Return (X, Y) of the center of cell containing provided text 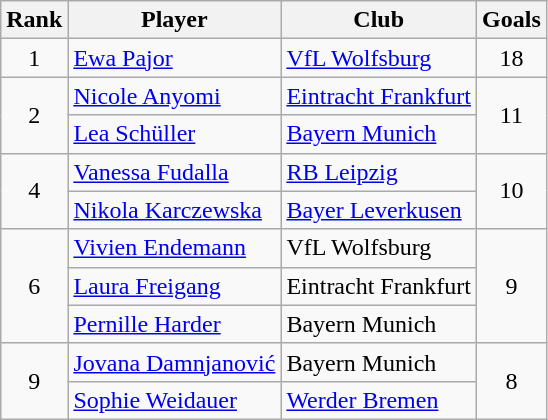
Lea Schüller (174, 134)
Nikola Karczewska (174, 210)
1 (34, 58)
Nicole Anyomi (174, 96)
10 (512, 191)
Ewa Pajor (174, 58)
Bayer Leverkusen (379, 210)
RB Leipzig (379, 172)
2 (34, 115)
Vivien Endemann (174, 248)
18 (512, 58)
Werder Bremen (379, 400)
6 (34, 286)
Goals (512, 20)
Pernille Harder (174, 324)
Rank (34, 20)
Sophie Weidauer (174, 400)
8 (512, 381)
11 (512, 115)
Player (174, 20)
Vanessa Fudalla (174, 172)
4 (34, 191)
Laura Freigang (174, 286)
Club (379, 20)
Jovana Damnjanović (174, 362)
